Output the (X, Y) coordinate of the center of the cell containing the given text.  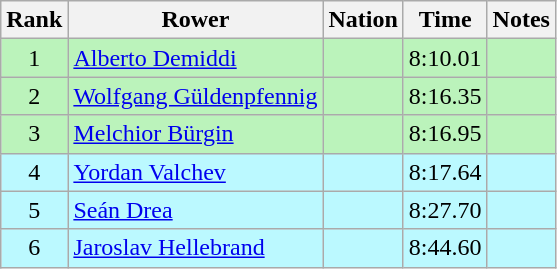
Nation (363, 20)
6 (34, 248)
Rank (34, 20)
Yordan Valchev (196, 172)
3 (34, 134)
8:17.64 (445, 172)
Time (445, 20)
Alberto Demiddi (196, 58)
Seán Drea (196, 210)
8:16.35 (445, 96)
Rower (196, 20)
8:44.60 (445, 248)
5 (34, 210)
2 (34, 96)
8:27.70 (445, 210)
Wolfgang Güldenpfennig (196, 96)
4 (34, 172)
Jaroslav Hellebrand (196, 248)
8:16.95 (445, 134)
8:10.01 (445, 58)
Melchior Bürgin (196, 134)
Notes (521, 20)
1 (34, 58)
